For the text-containing cell, return its midpoint in [x, y] coordinate format. 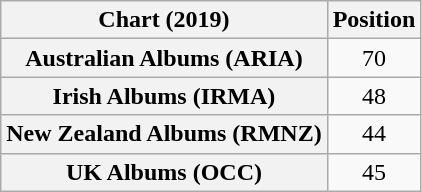
48 [374, 96]
Irish Albums (IRMA) [164, 96]
Chart (2019) [164, 20]
44 [374, 134]
New Zealand Albums (RMNZ) [164, 134]
70 [374, 58]
UK Albums (OCC) [164, 172]
45 [374, 172]
Position [374, 20]
Australian Albums (ARIA) [164, 58]
